Return the [x, y] coordinate for the center point of the cell that contains the specified text.  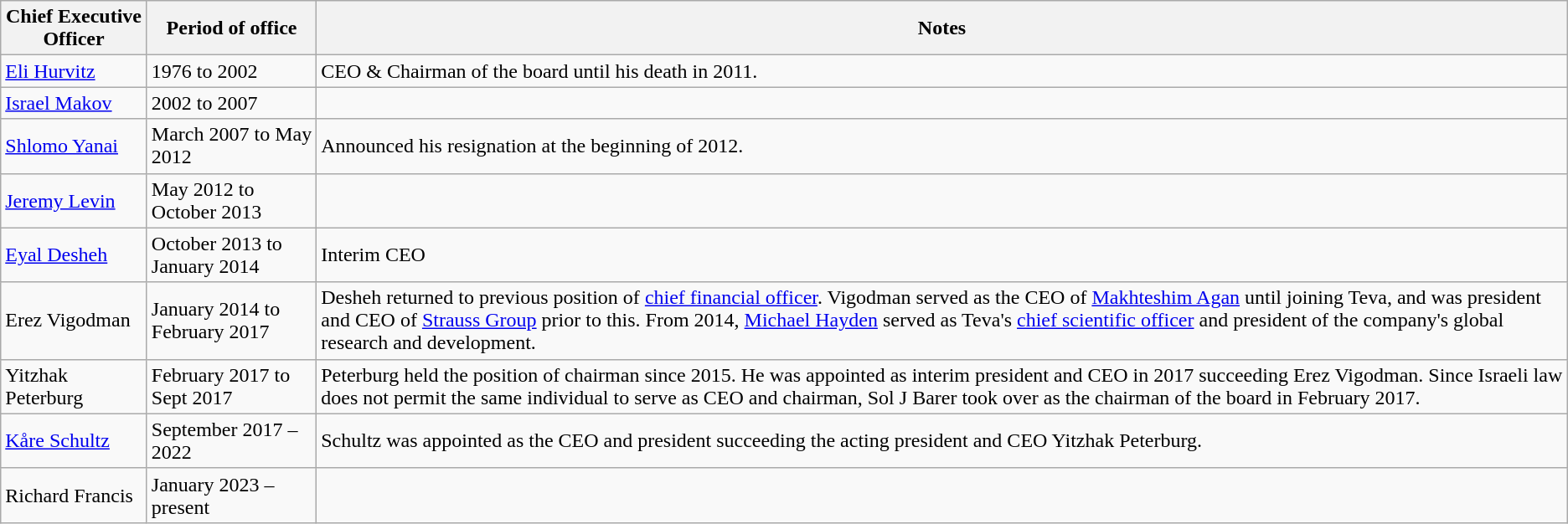
Shlomo Yanai [74, 146]
Interim CEO [942, 254]
Period of office [231, 28]
Announced his resignation at the beginning of 2012. [942, 146]
Kåre Schultz [74, 440]
CEO & Chairman of the board until his death in 2011. [942, 71]
Schultz was appointed as the CEO and president succeeding the acting president and CEO Yitzhak Peterburg. [942, 440]
1976 to 2002 [231, 71]
January 2014 to February 2017 [231, 321]
March 2007 to May 2012 [231, 146]
January 2023 – present [231, 496]
Richard Francis [74, 496]
September 2017 – 2022 [231, 440]
Notes [942, 28]
October 2013 to January 2014 [231, 254]
Chief Executive Officer [74, 28]
Erez Vigodman [74, 321]
2002 to 2007 [231, 103]
February 2017 to Sept 2017 [231, 387]
Eli Hurvitz [74, 71]
May 2012 to October 2013 [231, 201]
Israel Makov [74, 103]
Jeremy Levin [74, 201]
Eyal Desheh [74, 254]
Yitzhak Peterburg [74, 387]
